Return (x, y) of the center of cell containing provided text 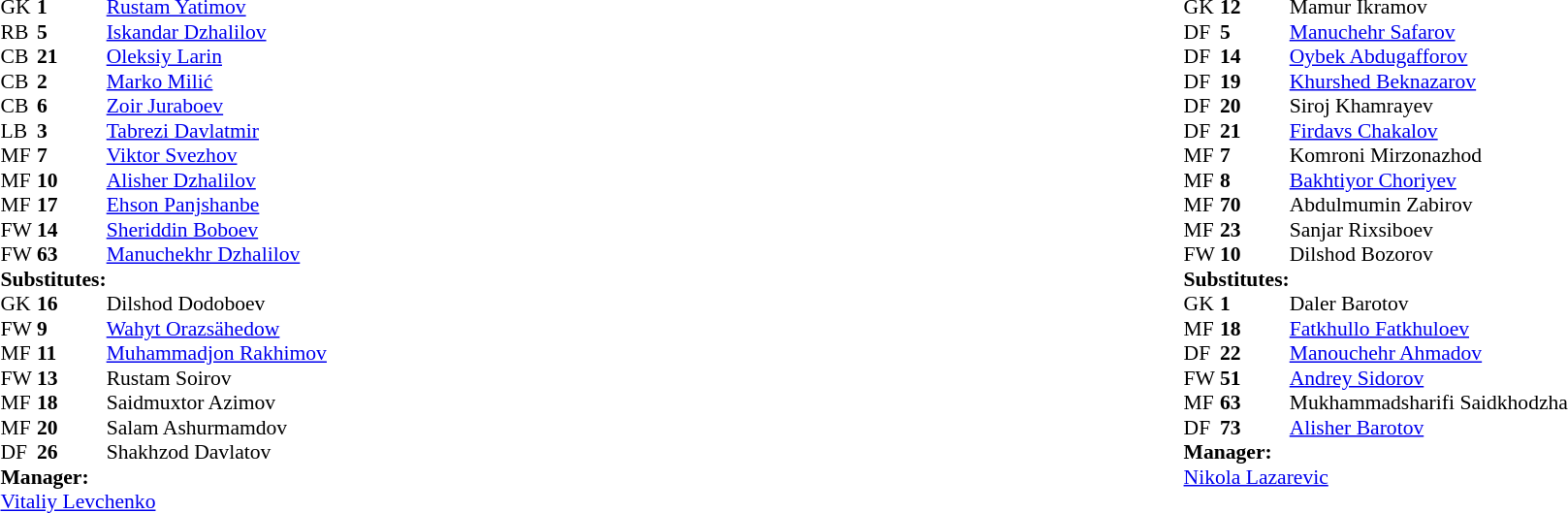
Viktor Svezhov (217, 156)
17 (55, 205)
9 (55, 329)
Andrey Sidorov (1429, 378)
Daler Barotov (1429, 304)
Oleksiy Larin (217, 57)
Iskandar Dzhalilov (217, 32)
Mukhammadsharifi Saidkhodzha (1429, 402)
Manuchekhr Dzhalilov (217, 255)
Rustam Soirov (217, 378)
Wahyt Orazsähedow (217, 329)
Fatkhullo Fatkhuloev (1429, 329)
Nikola Lazarevic (1376, 477)
Tabrezi Davlatmir (217, 131)
RB (18, 32)
Alisher Dzhalilov (217, 180)
Marko Milić (217, 81)
Bakhtiyor Choriyev (1429, 180)
Komroni Mirzonazhod (1429, 156)
16 (55, 304)
Alisher Barotov (1429, 428)
Saidmuxtor Azimov (217, 402)
1 (1238, 304)
Khurshed Beknazarov (1429, 81)
Sheriddin Boboev (217, 230)
Dilshod Bozorov (1429, 255)
Siroj Khamrayev (1429, 106)
Salam Ashurmamdov (217, 428)
Manouchehr Ahmadov (1429, 354)
Ehson Panjshanbe (217, 205)
23 (1238, 230)
8 (1238, 180)
Muhammadjon Rakhimov (217, 354)
Zoir Juraboev (217, 106)
LB (18, 131)
6 (55, 106)
13 (55, 378)
51 (1238, 378)
22 (1238, 354)
19 (1238, 81)
Sanjar Rixsiboev (1429, 230)
26 (55, 453)
Firdavs Chakalov (1429, 131)
Oybek Abdugafforov (1429, 57)
73 (1238, 428)
Abdulmumin Zabirov (1429, 205)
3 (55, 131)
11 (55, 354)
70 (1238, 205)
Dilshod Dodoboev (217, 304)
Shakhzod Davlatov (217, 453)
2 (55, 81)
Manuchehr Safarov (1429, 32)
